Locate the cell with the specified text and output its [X, Y] center coordinate. 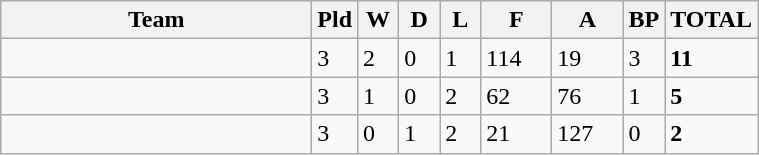
62 [516, 96]
76 [588, 96]
BP [644, 20]
L [460, 20]
W [378, 20]
F [516, 20]
Team [156, 20]
11 [712, 58]
5 [712, 96]
19 [588, 58]
127 [588, 134]
21 [516, 134]
114 [516, 58]
TOTAL [712, 20]
D [420, 20]
Pld [335, 20]
A [588, 20]
